Return (x, y) of the center of cell containing provided text 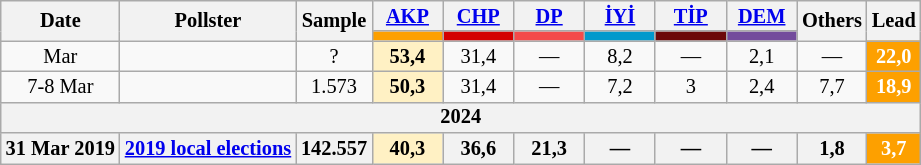
? (334, 56)
40,3 (408, 148)
AKP (408, 16)
18,9 (894, 86)
CHP (478, 16)
2024 (461, 118)
Mar (60, 56)
7-8 Mar (60, 86)
2,1 (762, 56)
Sample (334, 20)
21,3 (550, 148)
1,8 (832, 148)
53,4 (408, 56)
22,0 (894, 56)
3 (690, 86)
7,2 (620, 86)
Lead (894, 20)
Pollster (208, 20)
31 Mar 2019 (60, 148)
DEM (762, 16)
Others (832, 20)
2019 local elections (208, 148)
TİP (690, 16)
1.573 (334, 86)
50,3 (408, 86)
8,2 (620, 56)
3,7 (894, 148)
7,7 (832, 86)
DP (550, 16)
Date (60, 20)
2,4 (762, 86)
142.557 (334, 148)
36,6 (478, 148)
İYİ (620, 16)
